Return (x, y) of the center of cell containing provided text 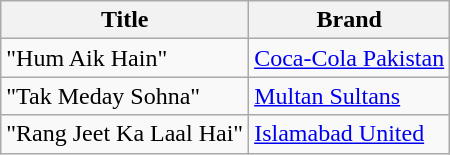
"Rang Jeet Ka Laal Hai" (125, 134)
Multan Sultans (350, 96)
Title (125, 20)
Islamabad United (350, 134)
Coca-Cola Pakistan (350, 58)
"Hum Aik Hain" (125, 58)
"Tak Meday Sohna" (125, 96)
Brand (350, 20)
